Search for the cell housing the specified text and yield its (X, Y) center coordinate. 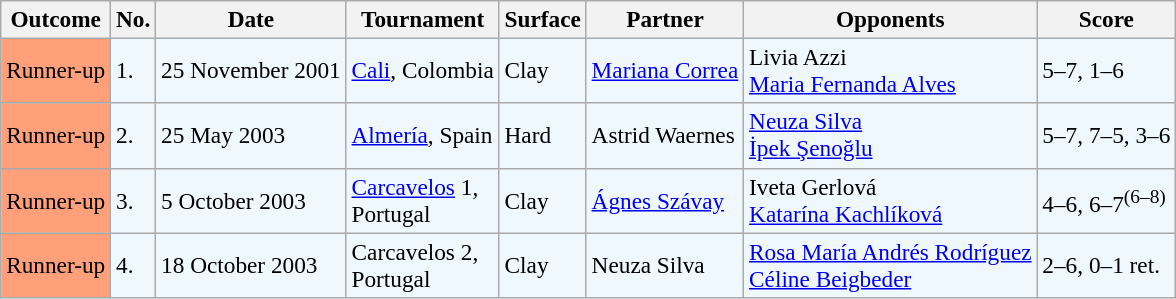
Tournament (422, 19)
Partner (664, 19)
Rosa María Andrés Rodríguez Céline Beigbeder (890, 264)
4. (134, 264)
Carcavelos 1, Portugal (422, 200)
Carcavelos 2, Portugal (422, 264)
1. (134, 70)
Score (1106, 19)
4–6, 6–7(6–8) (1106, 200)
2–6, 0–1 ret. (1106, 264)
5 October 2003 (251, 200)
Date (251, 19)
5–7, 7–5, 3–6 (1106, 136)
Ágnes Szávay (664, 200)
25 May 2003 (251, 136)
Neuza Silva İpek Şenoğlu (890, 136)
Opponents (890, 19)
Mariana Correa (664, 70)
Iveta Gerlová Katarína Kachlíková (890, 200)
18 October 2003 (251, 264)
No. (134, 19)
2. (134, 136)
Almería, Spain (422, 136)
Hard (542, 136)
3. (134, 200)
Neuza Silva (664, 264)
Cali, Colombia (422, 70)
Livia Azzi Maria Fernanda Alves (890, 70)
Outcome (56, 19)
Surface (542, 19)
Astrid Waernes (664, 136)
5–7, 1–6 (1106, 70)
25 November 2001 (251, 70)
